From the cell containing the given text, extract its center point as (x, y) coordinate. 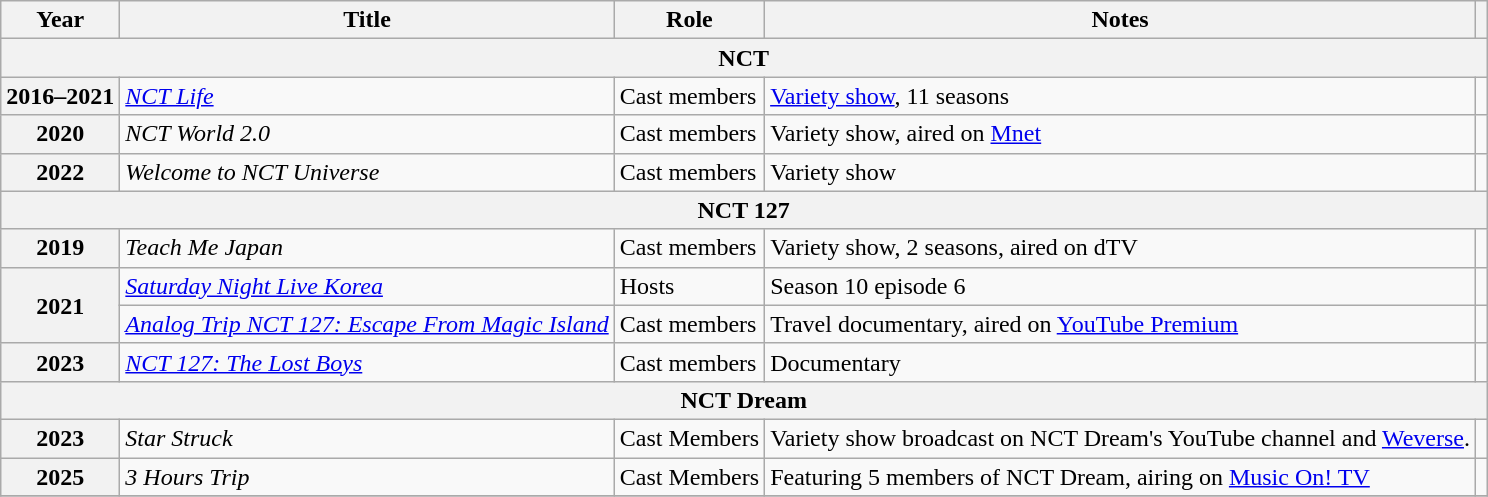
Season 10 episode 6 (1120, 286)
Role (689, 20)
Featuring 5 members of NCT Dream, airing on Music On! TV (1120, 477)
Saturday Night Live Korea (367, 286)
2019 (60, 248)
Documentary (1120, 362)
Analog Trip NCT 127: Escape From Magic Island (367, 324)
2025 (60, 477)
Variety show, aired on Mnet (1120, 134)
Star Struck (367, 438)
2020 (60, 134)
3 Hours Trip (367, 477)
Year (60, 20)
Welcome to NCT Universe (367, 172)
Travel documentary, aired on YouTube Premium (1120, 324)
NCT Dream (744, 400)
Variety show (1120, 172)
NCT Life (367, 96)
2022 (60, 172)
Teach Me Japan (367, 248)
2016–2021 (60, 96)
2021 (60, 305)
NCT World 2.0 (367, 134)
Title (367, 20)
Variety show, 11 seasons (1120, 96)
NCT 127: The Lost Boys (367, 362)
Variety show broadcast on NCT Dream's YouTube channel and Weverse. (1120, 438)
NCT (744, 58)
NCT 127 (744, 210)
Variety show, 2 seasons, aired on dTV (1120, 248)
Notes (1120, 20)
Hosts (689, 286)
